For the text-containing cell, return its midpoint in (x, y) coordinate format. 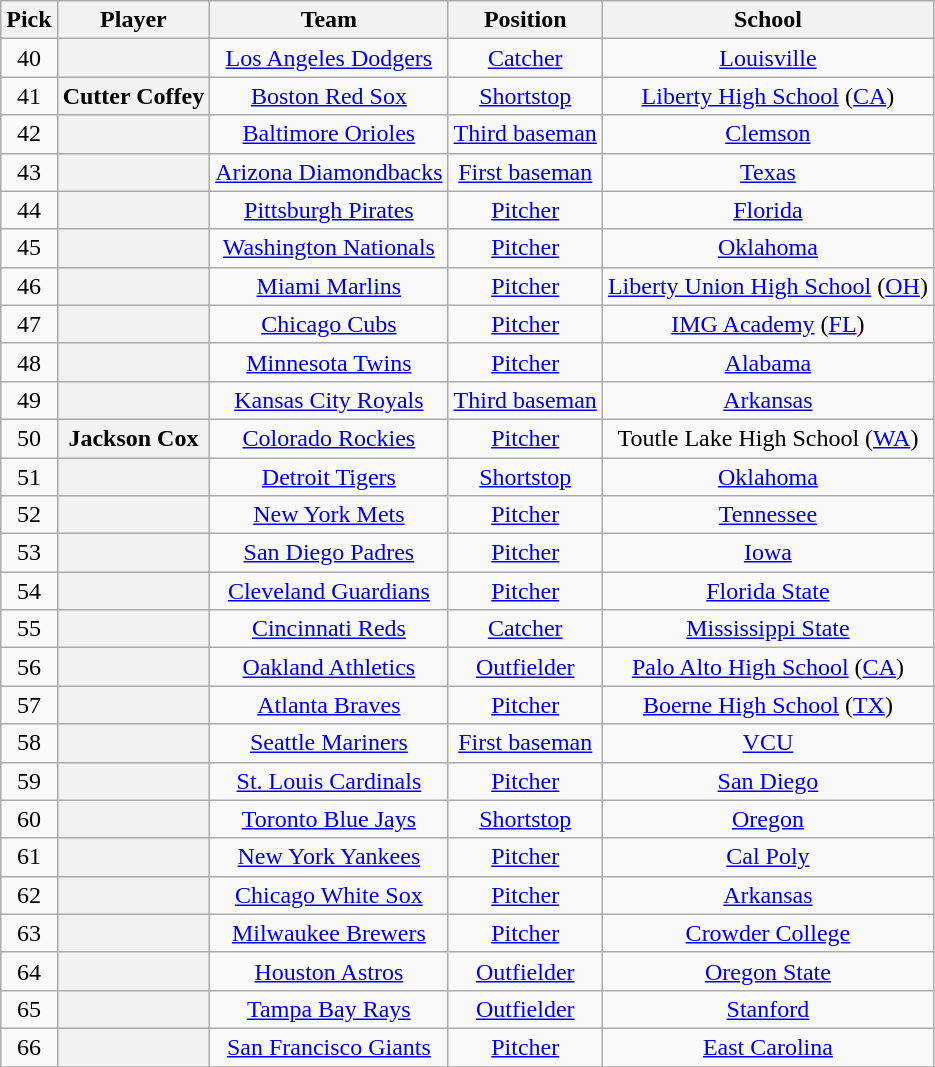
56 (29, 667)
Detroit Tigers (329, 477)
Tennessee (768, 515)
57 (29, 705)
New York Yankees (329, 857)
St. Louis Cardinals (329, 781)
Position (525, 20)
Chicago Cubs (329, 324)
New York Mets (329, 515)
Kansas City Royals (329, 400)
52 (29, 515)
Clemson (768, 134)
Seattle Mariners (329, 743)
Oregon State (768, 971)
Colorado Rockies (329, 438)
64 (29, 971)
Pittsburgh Pirates (329, 210)
Oregon (768, 819)
Liberty High School (CA) (768, 96)
Toutle Lake High School (WA) (768, 438)
Crowder College (768, 933)
San Diego Padres (329, 553)
60 (29, 819)
San Francisco Giants (329, 1047)
42 (29, 134)
66 (29, 1047)
Arizona Diamondbacks (329, 172)
Liberty Union High School (OH) (768, 286)
Boerne High School (TX) (768, 705)
62 (29, 895)
63 (29, 933)
49 (29, 400)
Baltimore Orioles (329, 134)
Iowa (768, 553)
Cal Poly (768, 857)
Cleveland Guardians (329, 591)
Tampa Bay Rays (329, 1009)
44 (29, 210)
58 (29, 743)
Player (134, 20)
Team (329, 20)
School (768, 20)
55 (29, 629)
Toronto Blue Jays (329, 819)
51 (29, 477)
59 (29, 781)
Stanford (768, 1009)
IMG Academy (FL) (768, 324)
Cutter Coffey (134, 96)
Miami Marlins (329, 286)
Minnesota Twins (329, 362)
Mississippi State (768, 629)
53 (29, 553)
Atlanta Braves (329, 705)
45 (29, 248)
Palo Alto High School (CA) (768, 667)
San Diego (768, 781)
Cincinnati Reds (329, 629)
46 (29, 286)
Alabama (768, 362)
Milwaukee Brewers (329, 933)
61 (29, 857)
Houston Astros (329, 971)
Jackson Cox (134, 438)
54 (29, 591)
Florida State (768, 591)
47 (29, 324)
50 (29, 438)
43 (29, 172)
Texas (768, 172)
East Carolina (768, 1047)
65 (29, 1009)
Boston Red Sox (329, 96)
Washington Nationals (329, 248)
VCU (768, 743)
41 (29, 96)
Chicago White Sox (329, 895)
Oakland Athletics (329, 667)
48 (29, 362)
Florida (768, 210)
Los Angeles Dodgers (329, 58)
40 (29, 58)
Pick (29, 20)
Louisville (768, 58)
